Return [X, Y] of the center of cell containing provided text 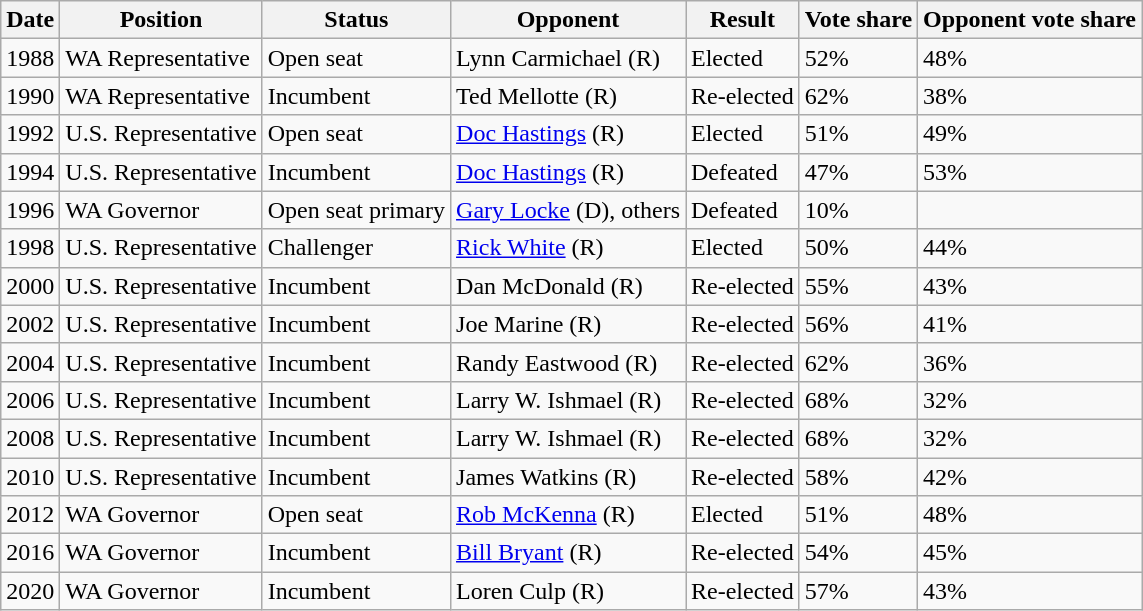
Rick White (R) [568, 248]
Opponent [568, 20]
Gary Locke (D), others [568, 210]
47% [858, 172]
49% [1030, 134]
Loren Culp (R) [568, 591]
58% [858, 477]
56% [858, 324]
1994 [30, 172]
Challenger [356, 248]
2020 [30, 591]
55% [858, 286]
36% [1030, 362]
Bill Bryant (R) [568, 553]
2010 [30, 477]
1990 [30, 96]
Vote share [858, 20]
1996 [30, 210]
44% [1030, 248]
2008 [30, 438]
1988 [30, 58]
2004 [30, 362]
45% [1030, 553]
Dan McDonald (R) [568, 286]
2016 [30, 553]
Result [743, 20]
54% [858, 553]
James Watkins (R) [568, 477]
Ted Mellotte (R) [568, 96]
53% [1030, 172]
10% [858, 210]
2006 [30, 400]
38% [1030, 96]
2002 [30, 324]
Position [161, 20]
Status [356, 20]
1992 [30, 134]
2000 [30, 286]
2012 [30, 515]
1998 [30, 248]
Rob McKenna (R) [568, 515]
42% [1030, 477]
41% [1030, 324]
Date [30, 20]
Opponent vote share [1030, 20]
50% [858, 248]
57% [858, 591]
52% [858, 58]
Joe Marine (R) [568, 324]
Open seat primary [356, 210]
Randy Eastwood (R) [568, 362]
Lynn Carmichael (R) [568, 58]
